Detect which cell encompasses the target text, then output its [x, y] center coordinate. 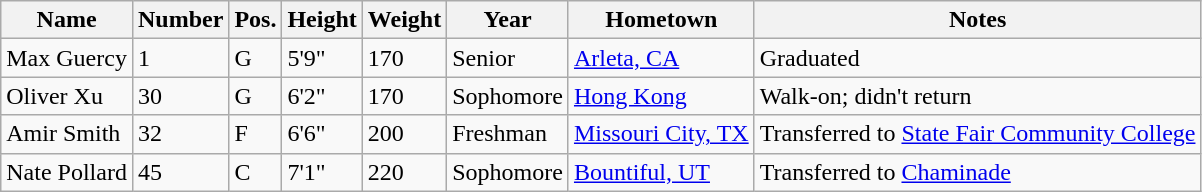
Notes [978, 20]
200 [404, 134]
6'6" [322, 134]
7'1" [322, 172]
30 [180, 96]
Hometown [661, 20]
Name [67, 20]
6'2" [322, 96]
C [256, 172]
Freshman [508, 134]
Nate Pollard [67, 172]
Amir Smith [67, 134]
Hong Kong [661, 96]
Height [322, 20]
Transferred to Chaminade [978, 172]
Transferred to State Fair Community College [978, 134]
Oliver Xu [67, 96]
F [256, 134]
Senior [508, 58]
220 [404, 172]
Walk-on; didn't return [978, 96]
Missouri City, TX [661, 134]
Number [180, 20]
32 [180, 134]
Weight [404, 20]
Max Guercy [67, 58]
5'9" [322, 58]
Bountiful, UT [661, 172]
Graduated [978, 58]
Arleta, CA [661, 58]
Pos. [256, 20]
1 [180, 58]
45 [180, 172]
Year [508, 20]
